Detect which cell encompasses the target text, then output its [x, y] center coordinate. 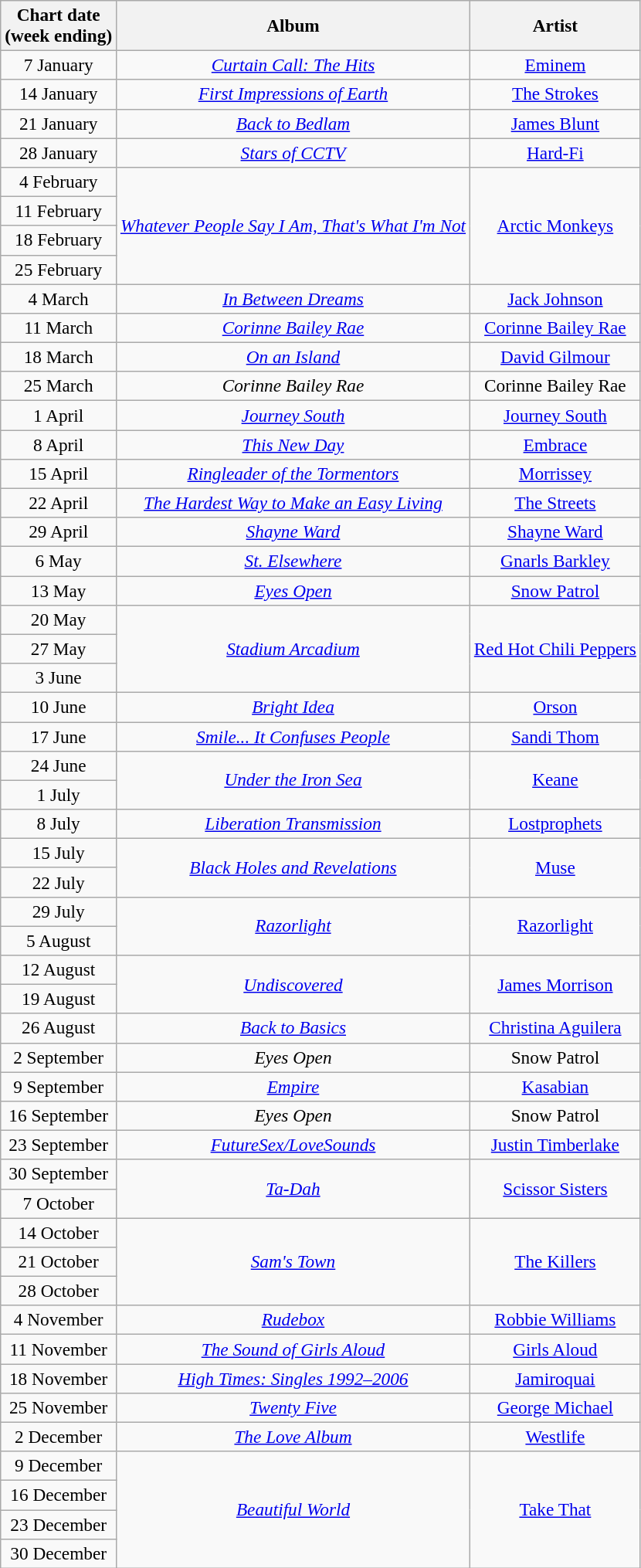
1 July [59, 795]
2 December [59, 1437]
Jack Johnson [555, 298]
Rudebox [293, 1320]
David Gilmour [555, 357]
15 April [59, 473]
25 March [59, 386]
1 April [59, 415]
9 September [59, 1086]
Justin Timberlake [555, 1145]
James Blunt [555, 124]
Smile... It Confuses People [293, 736]
Gnarls Barkley [555, 561]
This New Day [293, 444]
22 July [59, 882]
Sandi Thom [555, 736]
Bright Idea [293, 707]
Scissor Sisters [555, 1189]
28 October [59, 1291]
3 June [59, 677]
28 January [59, 152]
The Love Album [293, 1437]
2 September [59, 1057]
Ringleader of the Tormentors [293, 473]
Jamiroquai [555, 1378]
Undiscovered [293, 984]
St. Elsewhere [293, 561]
29 April [59, 532]
21 January [59, 124]
25 February [59, 270]
Beautiful World [293, 1509]
12 August [59, 969]
14 January [59, 94]
30 September [59, 1174]
8 April [59, 444]
11 November [59, 1349]
Embrace [555, 444]
27 May [59, 649]
14 October [59, 1232]
Artist [555, 25]
11 February [59, 211]
21 October [59, 1261]
23 December [59, 1524]
In Between Dreams [293, 298]
Morrissey [555, 473]
Back to Basics [293, 1028]
Lostprophets [555, 823]
Under the Iron Sea [293, 780]
High Times: Singles 1992–2006 [293, 1378]
The Streets [555, 503]
6 May [59, 561]
FutureSex/LoveSounds [293, 1145]
7 October [59, 1203]
James Morrison [555, 984]
5 August [59, 940]
Twenty Five [293, 1407]
Christina Aguilera [555, 1028]
Hard-Fi [555, 152]
29 July [59, 911]
10 June [59, 707]
George Michael [555, 1407]
18 March [59, 357]
4 November [59, 1320]
16 September [59, 1115]
Back to Bedlam [293, 124]
The Strokes [555, 94]
The Hardest Way to Make an Easy Living [293, 503]
Orson [555, 707]
On an Island [293, 357]
Take That [555, 1509]
4 February [59, 182]
13 May [59, 590]
26 August [59, 1028]
Robbie Williams [555, 1320]
Eminem [555, 65]
Muse [555, 867]
Stadium Arcadium [293, 649]
Curtain Call: The Hits [293, 65]
18 February [59, 240]
The Killers [555, 1261]
Sam's Town [293, 1261]
25 November [59, 1407]
Chart date(week ending) [59, 25]
First Impressions of Earth [293, 94]
22 April [59, 503]
8 July [59, 823]
23 September [59, 1145]
Empire [293, 1086]
Westlife [555, 1437]
Red Hot Chili Peppers [555, 649]
Keane [555, 780]
Black Holes and Revelations [293, 867]
30 December [59, 1553]
7 January [59, 65]
15 July [59, 853]
20 May [59, 619]
Whatever People Say I Am, That's What I'm Not [293, 226]
Ta-Dah [293, 1189]
9 December [59, 1466]
Stars of CCTV [293, 152]
17 June [59, 736]
11 March [59, 328]
Arctic Monkeys [555, 226]
4 March [59, 298]
Girls Aloud [555, 1349]
18 November [59, 1378]
19 August [59, 999]
Liberation Transmission [293, 823]
Kasabian [555, 1086]
Album [293, 25]
16 December [59, 1495]
24 June [59, 765]
The Sound of Girls Aloud [293, 1349]
